Extract the (X, Y) coordinate from the center of the cell holding the provided text.  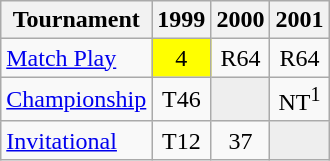
T12 (182, 140)
37 (240, 140)
Championship (76, 100)
2000 (240, 20)
NT1 (300, 100)
Tournament (76, 20)
1999 (182, 20)
Match Play (76, 58)
T46 (182, 100)
2001 (300, 20)
Invitational (76, 140)
4 (182, 58)
